Extract the (X, Y) coordinate from the center of the cell holding the provided text.  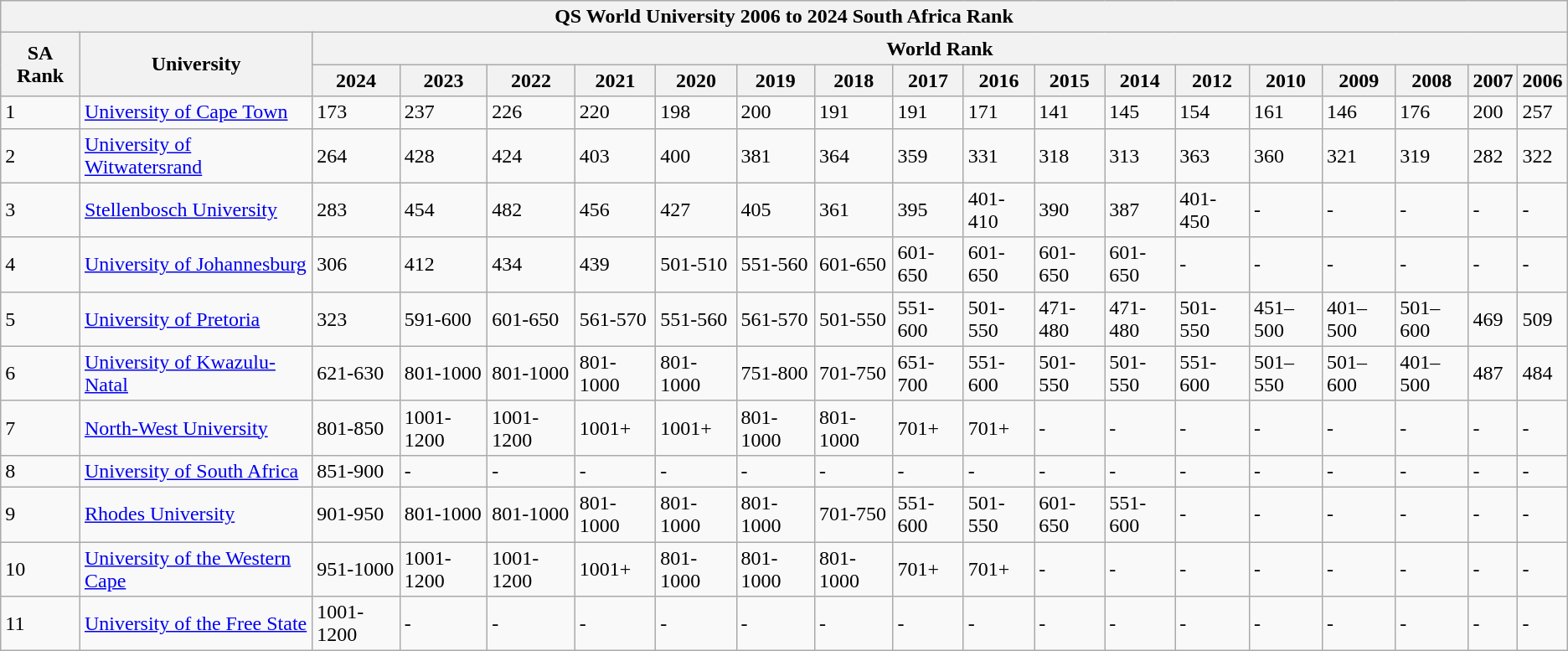
2008 (1432, 80)
2023 (444, 80)
454 (444, 209)
427 (696, 209)
171 (998, 112)
University of South Africa (196, 471)
509 (1543, 318)
323 (357, 318)
851-900 (357, 471)
363 (1213, 156)
2018 (853, 80)
469 (1493, 318)
2009 (1359, 80)
226 (531, 112)
439 (615, 265)
801-850 (357, 427)
387 (1140, 209)
8 (40, 471)
2 (40, 156)
501–550 (1285, 374)
381 (776, 156)
621-630 (357, 374)
University (196, 65)
412 (444, 265)
141 (1070, 112)
1 (40, 112)
395 (928, 209)
482 (531, 209)
University of the Free State (196, 623)
313 (1140, 156)
451–500 (1285, 318)
University of Pretoria (196, 318)
487 (1493, 374)
403 (615, 156)
306 (357, 265)
QS World University 2006 to 2024 South Africa Rank (784, 17)
2016 (998, 80)
901-950 (357, 514)
428 (444, 156)
7 (40, 427)
401-410 (998, 209)
321 (1359, 156)
282 (1493, 156)
401- 450 (1213, 209)
424 (531, 156)
6 (40, 374)
University of Johannesburg (196, 265)
390 (1070, 209)
2020 (696, 80)
2007 (1493, 80)
146 (1359, 112)
4 (40, 265)
SA Rank (40, 65)
2010 (1285, 80)
World Rank (940, 49)
651-700 (928, 374)
364 (853, 156)
University of Witwatersrand (196, 156)
2019 (776, 80)
361 (853, 209)
154 (1213, 112)
951-1000 (357, 568)
161 (1285, 112)
2015 (1070, 80)
173 (357, 112)
University of Kwazulu-Natal (196, 374)
319 (1432, 156)
405 (776, 209)
400 (696, 156)
145 (1140, 112)
237 (444, 112)
751-800 (776, 374)
359 (928, 156)
University of the Western Cape (196, 568)
2012 (1213, 80)
2017 (928, 80)
257 (1543, 112)
Stellenbosch University (196, 209)
2006 (1543, 80)
456 (615, 209)
Rhodes University (196, 514)
318 (1070, 156)
264 (357, 156)
11 (40, 623)
322 (1543, 156)
2022 (531, 80)
2014 (1140, 80)
10 (40, 568)
501-510 (696, 265)
5 (40, 318)
484 (1543, 374)
591-600 (444, 318)
University of Cape Town (196, 112)
2024 (357, 80)
220 (615, 112)
9 (40, 514)
176 (1432, 112)
434 (531, 265)
3 (40, 209)
North-West University (196, 427)
360 (1285, 156)
283 (357, 209)
2021 (615, 80)
331 (998, 156)
198 (696, 112)
